From the cell containing the given text, extract its center point as (x, y) coordinate. 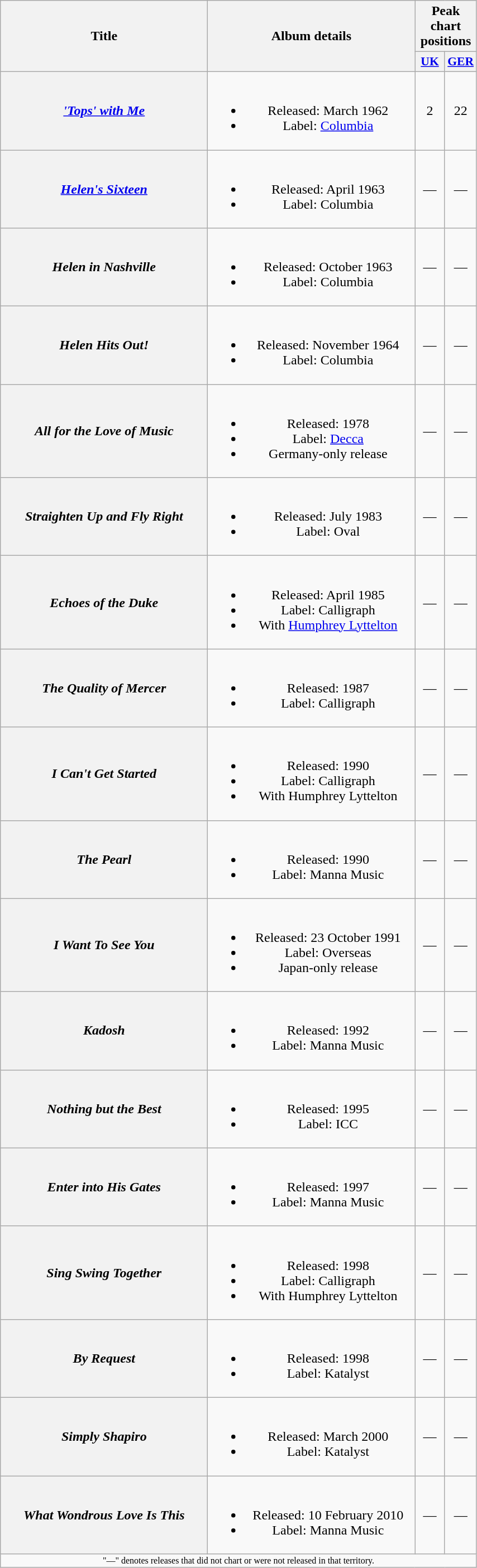
Released: 1992Label: Manna Music (312, 1031)
GER (460, 62)
All for the Love of Music (104, 431)
Released: 1997Label: Manna Music (312, 1187)
Released: 1998Label: CalligraphWith Humphrey Lyttelton (312, 1272)
Released: 10 February 2010Label: Manna Music (312, 1514)
Released: April 1985Label: CalligraphWith Humphrey Lyttelton (312, 603)
Simply Shapiro (104, 1436)
By Request (104, 1358)
What Wondrous Love Is This (104, 1514)
Released: 1990Label: Manna Music (312, 859)
Straighten Up and Fly Right (104, 517)
Kadosh (104, 1031)
Peak chart positions (446, 26)
I Can't Get Started (104, 773)
Nothing but the Best (104, 1109)
Released: 1978Label: DeccaGermany-only release (312, 431)
I Want To See You (104, 945)
Released: 1998Label: Katalyst (312, 1358)
Helen's Sixteen (104, 189)
Enter into His Gates (104, 1187)
'Tops' with Me (104, 110)
Helen in Nashville (104, 267)
Helen Hits Out! (104, 345)
The Pearl (104, 859)
"—" denotes releases that did not chart or were not released in that territory. (238, 1561)
22 (460, 110)
Released: October 1963Label: Columbia (312, 267)
Released: July 1983Label: Oval (312, 517)
Title (104, 36)
Released: March 1962Label: Columbia (312, 110)
Released: April 1963Label: Columbia (312, 189)
Released: 23 October 1991Label: OverseasJapan-only release (312, 945)
Released: 1990Label: CalligraphWith Humphrey Lyttelton (312, 773)
Echoes of the Duke (104, 603)
Released: March 2000Label: Katalyst (312, 1436)
2 (430, 110)
UK (430, 62)
Released: 1995Label: ICC (312, 1109)
Sing Swing Together (104, 1272)
Released: 1987Label: Calligraph (312, 688)
Released: November 1964Label: Columbia (312, 345)
Album details (312, 36)
The Quality of Mercer (104, 688)
